Detect which cell encompasses the target text, then output its [x, y] center coordinate. 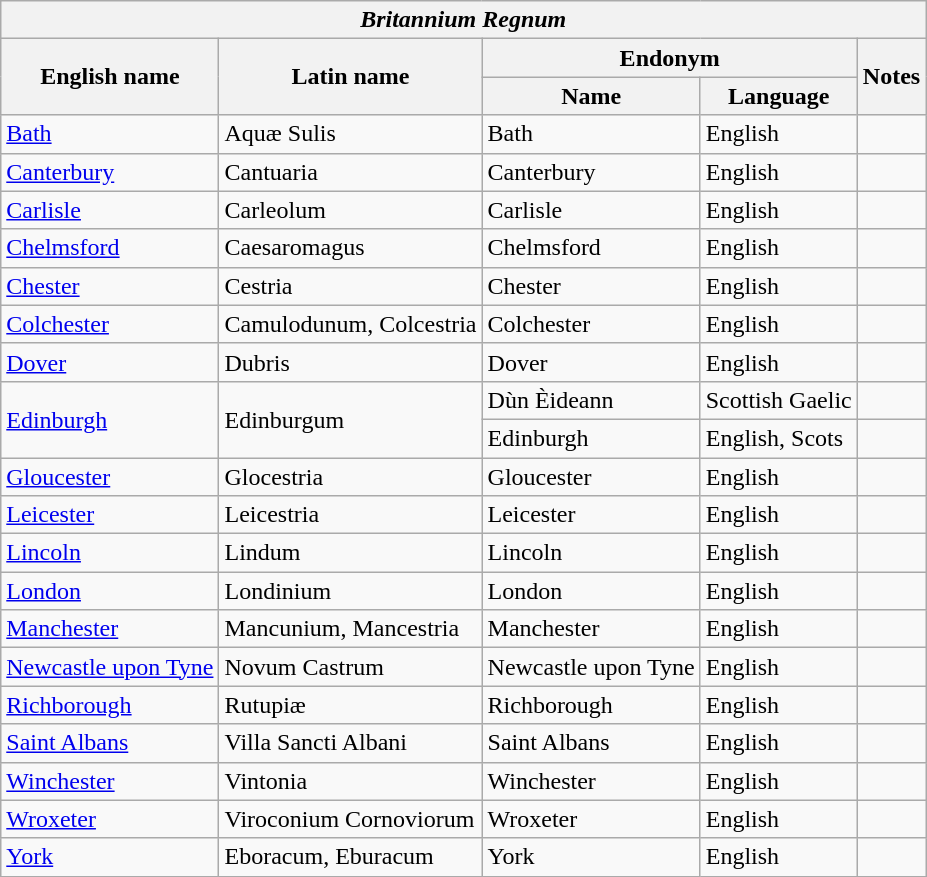
Novum Castrum [350, 667]
Endonym [670, 58]
Camulodunum, Colcestria [350, 324]
Glocestria [350, 477]
Cestria [350, 286]
Mancunium, Mancestria [350, 629]
Eboracum, Eburacum [350, 857]
Name [591, 96]
Vintonia [350, 781]
Rutupiæ [350, 705]
Carleolum [350, 210]
Latin name [350, 77]
Dùn Èideann [591, 400]
Cantuaria [350, 172]
Leicestria [350, 515]
Aquæ Sulis [350, 134]
Edinburgum [350, 419]
English name [110, 77]
Caesaromagus [350, 248]
English, Scots [778, 438]
Britannium Regnum [464, 20]
Lindum [350, 553]
Scottish Gaelic [778, 400]
Viroconium Cornoviorum [350, 819]
Notes [891, 77]
Londinium [350, 591]
Villa Sancti Albani [350, 743]
Dubris [350, 362]
Language [778, 96]
